Capture the cell that displays the provided text and extract its (X, Y) central coordinate. 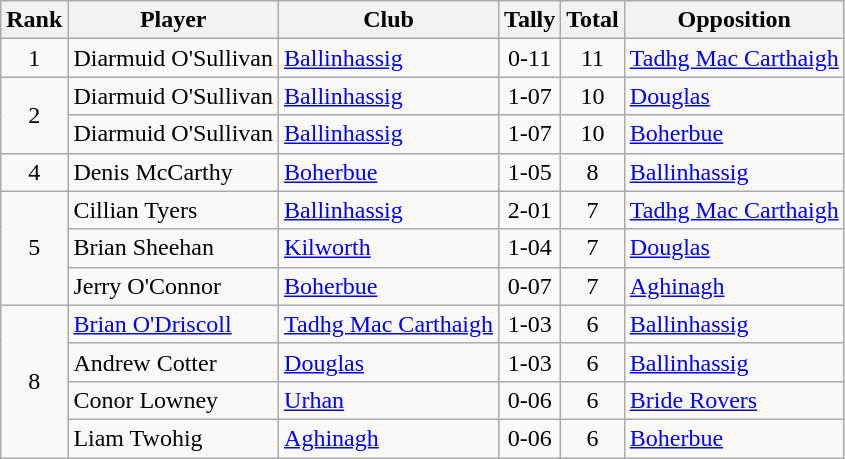
Tally (530, 20)
2 (34, 115)
Player (174, 20)
Rank (34, 20)
0-11 (530, 58)
Urhan (389, 400)
1-05 (530, 172)
Total (593, 20)
11 (593, 58)
1-04 (530, 248)
Jerry O'Connor (174, 286)
Cillian Tyers (174, 210)
Liam Twohig (174, 438)
Andrew Cotter (174, 362)
Brian O'Driscoll (174, 324)
Denis McCarthy (174, 172)
5 (34, 248)
0-07 (530, 286)
Club (389, 20)
Opposition (734, 20)
1 (34, 58)
Conor Lowney (174, 400)
4 (34, 172)
Brian Sheehan (174, 248)
Bride Rovers (734, 400)
Kilworth (389, 248)
2-01 (530, 210)
